From the cell containing the given text, extract its center point as (x, y) coordinate. 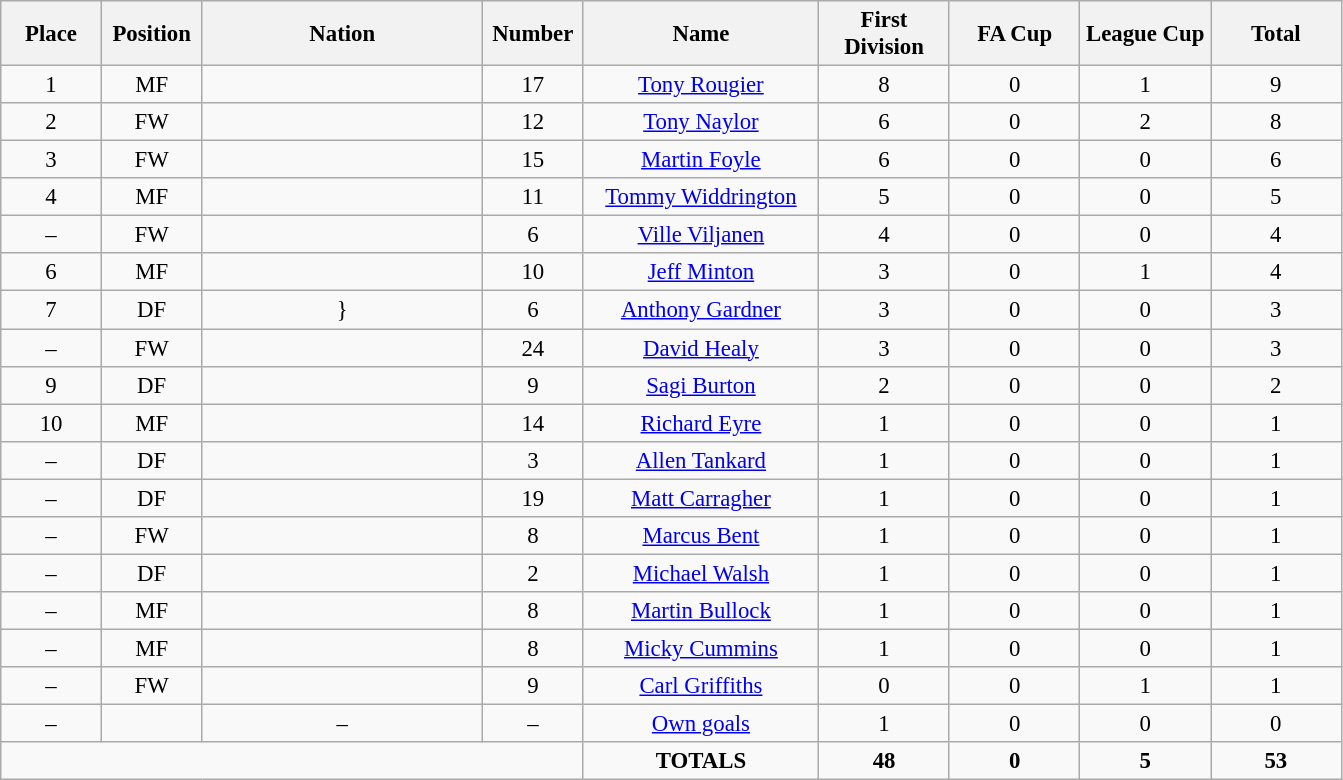
Sagi Burton (701, 385)
17 (534, 85)
19 (534, 498)
Jeff Minton (701, 273)
League Cup (1146, 34)
Tommy Widdrington (701, 197)
14 (534, 423)
15 (534, 160)
12 (534, 122)
Carl Griffiths (701, 686)
Micky Cummins (701, 648)
48 (884, 761)
Position (152, 34)
} (342, 310)
Tony Rougier (701, 85)
Total (1276, 34)
FA Cup (1014, 34)
Name (701, 34)
Martin Foyle (701, 160)
Martin Bullock (701, 611)
11 (534, 197)
Michael Walsh (701, 573)
Nation (342, 34)
Place (52, 34)
TOTALS (701, 761)
First Division (884, 34)
7 (52, 310)
Tony Naylor (701, 122)
Allen Tankard (701, 460)
Own goals (701, 724)
Anthony Gardner (701, 310)
Richard Eyre (701, 423)
Matt Carragher (701, 498)
Number (534, 34)
24 (534, 348)
53 (1276, 761)
Marcus Bent (701, 536)
Ville Viljanen (701, 235)
David Healy (701, 348)
